Pinpoint the cell where the given text exists, returning its (x, y) midpoint coordinate. 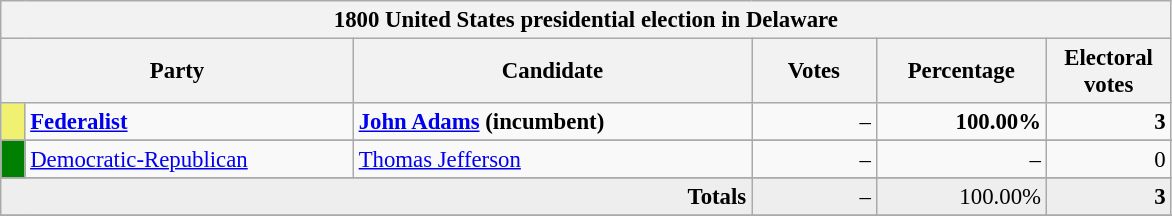
0 (1108, 160)
Federalist (189, 122)
John Adams (incumbent) (552, 122)
Totals (376, 197)
Thomas Jefferson (552, 160)
Democratic-Republican (189, 160)
1800 United States presidential election in Delaware (586, 20)
Party (178, 72)
Votes (814, 72)
Candidate (552, 72)
Electoral votes (1108, 72)
Percentage (961, 72)
